Provide the [X, Y] coordinate of the cell's center where the given text is located.  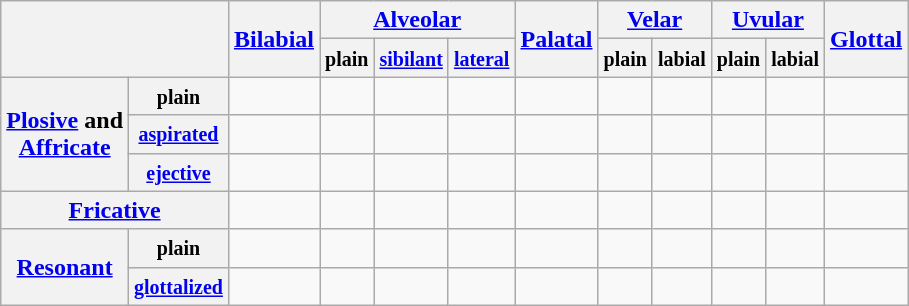
lateral [482, 58]
sibilant [411, 58]
Palatal [556, 39]
Bilabial [274, 39]
Fricative [115, 210]
Glottal [866, 39]
ejective [179, 172]
Resonant [65, 267]
Alveolar [418, 20]
Uvular [768, 20]
Plosive andAffricate [65, 134]
aspirated [179, 134]
Velar [654, 20]
glottalized [179, 286]
